Capture the cell that displays the provided text and extract its [X, Y] central coordinate. 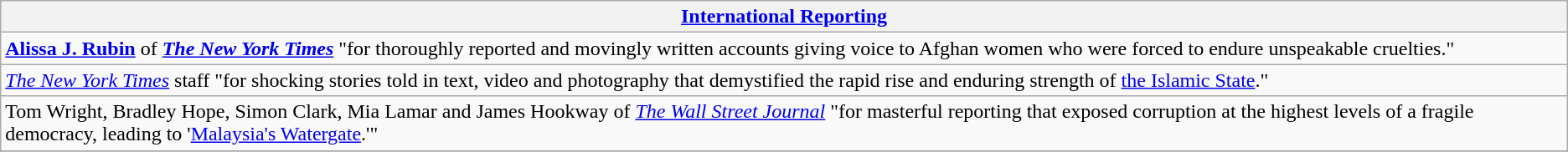
International Reporting [784, 17]
